Detect which cell encompasses the target text, then output its [x, y] center coordinate. 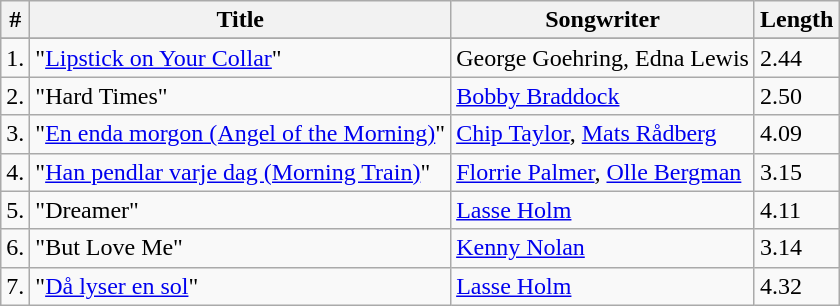
Florrie Palmer, Olle Bergman [603, 172]
3. [16, 134]
Chip Taylor, Mats Rådberg [603, 134]
3.14 [796, 248]
1. [16, 58]
"Han pendlar varje dag (Morning Train)" [240, 172]
Kenny Nolan [603, 248]
5. [16, 210]
6. [16, 248]
2.44 [796, 58]
Songwriter [603, 20]
"Dreamer" [240, 210]
2.50 [796, 96]
4.11 [796, 210]
2. [16, 96]
"Lipstick on Your Collar" [240, 58]
4. [16, 172]
"Hard Times" [240, 96]
3.15 [796, 172]
# [16, 20]
Length [796, 20]
4.09 [796, 134]
George Goehring, Edna Lewis [603, 58]
"Då lyser en sol" [240, 286]
Bobby Braddock [603, 96]
7. [16, 286]
Title [240, 20]
"En enda morgon (Angel of the Morning)" [240, 134]
"But Love Me" [240, 248]
4.32 [796, 286]
